Extract the (x, y) coordinate from the center of the cell holding the provided text.  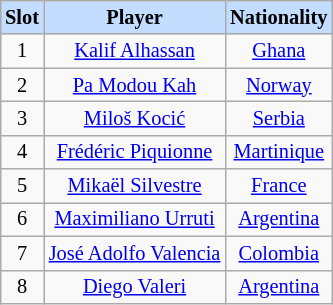
Mikaël Silvestre (134, 186)
2 (22, 85)
Diego Valeri (134, 287)
Frédéric Piquionne (134, 152)
Colombia (278, 253)
8 (22, 287)
France (278, 186)
Martinique (278, 152)
José Adolfo Valencia (134, 253)
Nationality (278, 17)
Serbia (278, 118)
7 (22, 253)
Maximiliano Urruti (134, 219)
Kalif Alhassan (134, 51)
3 (22, 118)
Norway (278, 85)
Ghana (278, 51)
Slot (22, 17)
5 (22, 186)
Player (134, 17)
1 (22, 51)
Miloš Kocić (134, 118)
6 (22, 219)
Pa Modou Kah (134, 85)
4 (22, 152)
